Extract the [x, y] coordinate from the center of the cell holding the provided text.  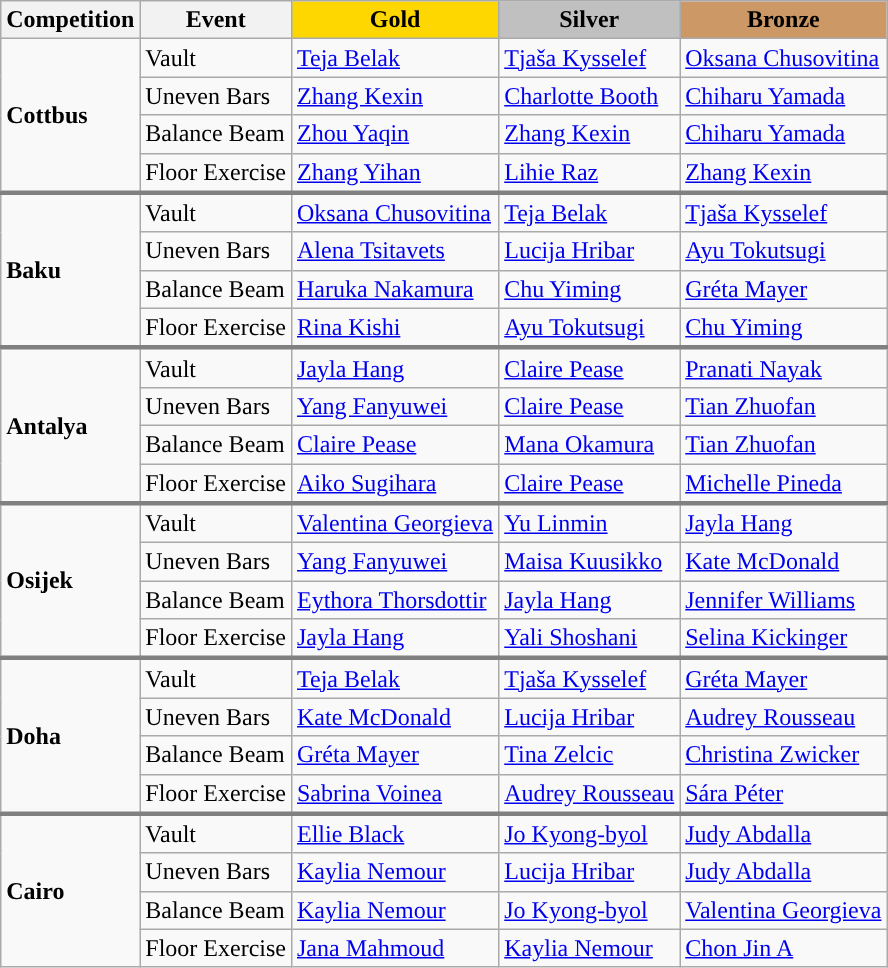
Doha [70, 736]
Osijek [70, 580]
Gold [394, 20]
Pranati Nayak [784, 368]
Christina Zwicker [784, 755]
Sabrina Voinea [394, 794]
Tina Zelcic [590, 755]
Zhang Yihan [394, 173]
Haruka Nakamura [394, 289]
Lihie Raz [590, 173]
Event [216, 20]
Cottbus [70, 116]
Jana Mahmoud [394, 948]
Selina Kickinger [784, 639]
Antalya [70, 426]
Cairo [70, 891]
Yu Linmin [590, 523]
Silver [590, 20]
Baku [70, 270]
Michelle Pineda [784, 484]
Bronze [784, 20]
Jennifer Williams [784, 600]
Rina Kishi [394, 328]
Aiko Sugihara [394, 484]
Maisa Kuusikko [590, 562]
Yali Shoshani [590, 639]
Alena Tsitavets [394, 251]
Eythora Thorsdottir [394, 600]
Charlotte Booth [590, 96]
Zhou Yaqin [394, 134]
Mana Okamura [590, 444]
Sára Péter [784, 794]
Competition [70, 20]
Ellie Black [394, 834]
Chon Jin A [784, 948]
